Scan for the cell matching the given text and deliver its [x, y] coordinate at center. 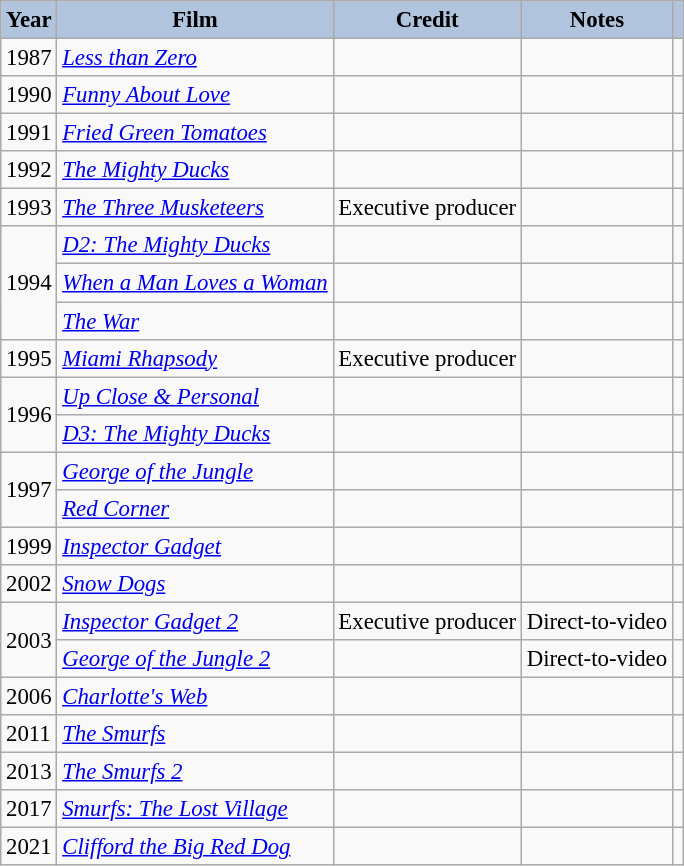
1999 [29, 546]
1990 [29, 95]
2002 [29, 584]
Inspector Gadget 2 [195, 621]
2011 [29, 734]
George of the Jungle 2 [195, 659]
1997 [29, 490]
Notes [596, 20]
Credit [427, 20]
1992 [29, 170]
Film [195, 20]
George of the Jungle [195, 471]
2003 [29, 640]
Less than Zero [195, 58]
1994 [29, 282]
The Smurfs 2 [195, 772]
The Three Musketeers [195, 208]
2013 [29, 772]
When a Man Loves a Woman [195, 283]
1993 [29, 208]
Up Close & Personal [195, 396]
Year [29, 20]
Charlotte's Web [195, 697]
1991 [29, 133]
Inspector Gadget [195, 546]
D3: The Mighty Ducks [195, 433]
The War [195, 321]
The Mighty Ducks [195, 170]
2021 [29, 847]
Red Corner [195, 509]
Snow Dogs [195, 584]
Smurfs: The Lost Village [195, 809]
Funny About Love [195, 95]
1987 [29, 58]
The Smurfs [195, 734]
Clifford the Big Red Dog [195, 847]
D2: The Mighty Ducks [195, 245]
1996 [29, 414]
Fried Green Tomatoes [195, 133]
Miami Rhapsody [195, 358]
2017 [29, 809]
1995 [29, 358]
2006 [29, 697]
